Return (X, Y) of the center of cell containing provided text 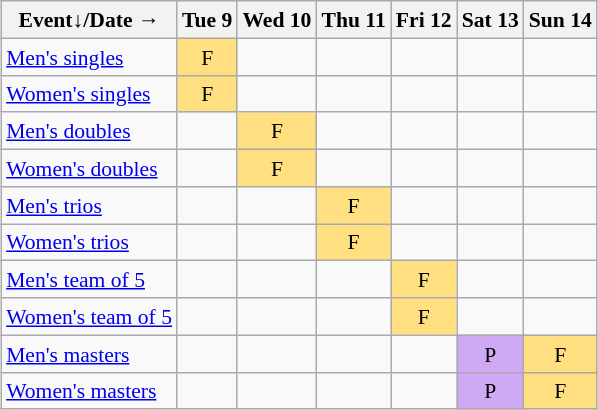
Sun 14 (560, 20)
Tue 9 (207, 20)
Men's masters (89, 354)
Women's trios (89, 242)
Fri 12 (424, 20)
Men's doubles (89, 130)
Men's team of 5 (89, 280)
Women's singles (89, 94)
Sat 13 (490, 20)
Event↓/Date → (89, 20)
Women's team of 5 (89, 316)
Wed 10 (276, 20)
Thu 11 (353, 20)
Women's doubles (89, 168)
Men's trios (89, 204)
Men's singles (89, 56)
Women's masters (89, 390)
